Return the [X, Y] coordinate for the center point of the cell that contains the specified text.  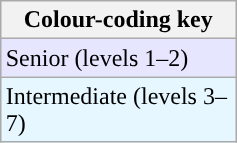
Intermediate (levels 3–7) [118, 110]
Colour-coding key [118, 20]
Senior (levels 1–2) [118, 58]
